Determine the [x, y] coordinate at the center of the cell enclosing the given text.  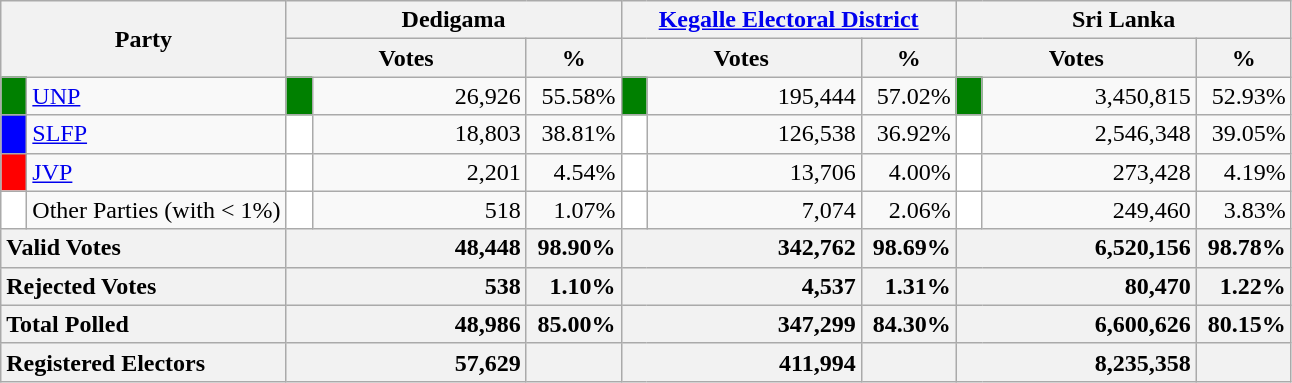
13,706 [754, 172]
6,600,626 [1076, 324]
39.05% [1244, 134]
JVP [156, 172]
48,448 [406, 248]
273,428 [1089, 172]
6,520,156 [1076, 248]
1.31% [908, 286]
8,235,358 [1076, 362]
7,074 [754, 210]
Registered Electors [144, 362]
Valid Votes [144, 248]
Total Polled [144, 324]
26,926 [419, 96]
3.83% [1244, 210]
Rejected Votes [144, 286]
1.10% [574, 286]
55.58% [574, 96]
342,762 [741, 248]
126,538 [754, 134]
2.06% [908, 210]
85.00% [574, 324]
Dedigama [454, 20]
249,460 [1089, 210]
98.78% [1244, 248]
38.81% [574, 134]
4.54% [574, 172]
80.15% [1244, 324]
2,201 [419, 172]
3,450,815 [1089, 96]
2,546,348 [1089, 134]
57,629 [406, 362]
538 [406, 286]
84.30% [908, 324]
36.92% [908, 134]
Other Parties (with < 1%) [156, 210]
411,994 [741, 362]
Kegalle Electoral District [788, 20]
1.22% [1244, 286]
48,986 [406, 324]
Party [144, 39]
4.19% [1244, 172]
18,803 [419, 134]
52.93% [1244, 96]
4,537 [741, 286]
1.07% [574, 210]
98.90% [574, 248]
80,470 [1076, 286]
98.69% [908, 248]
UNP [156, 96]
57.02% [908, 96]
347,299 [741, 324]
SLFP [156, 134]
518 [419, 210]
Sri Lanka [1124, 20]
4.00% [908, 172]
195,444 [754, 96]
